Capture the cell that displays the provided text and extract its [X, Y] central coordinate. 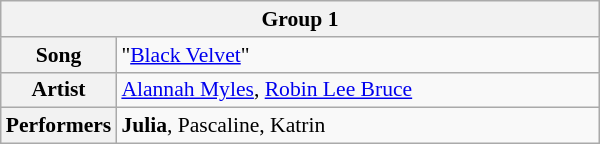
Group 1 [300, 19]
Song [59, 55]
Alannah Myles, Robin Lee Bruce [358, 90]
Julia, Pascaline, Katrin [358, 126]
"Black Velvet" [358, 55]
Performers [59, 126]
Artist [59, 90]
